Extract the [x, y] coordinate from the center of the cell holding the provided text.  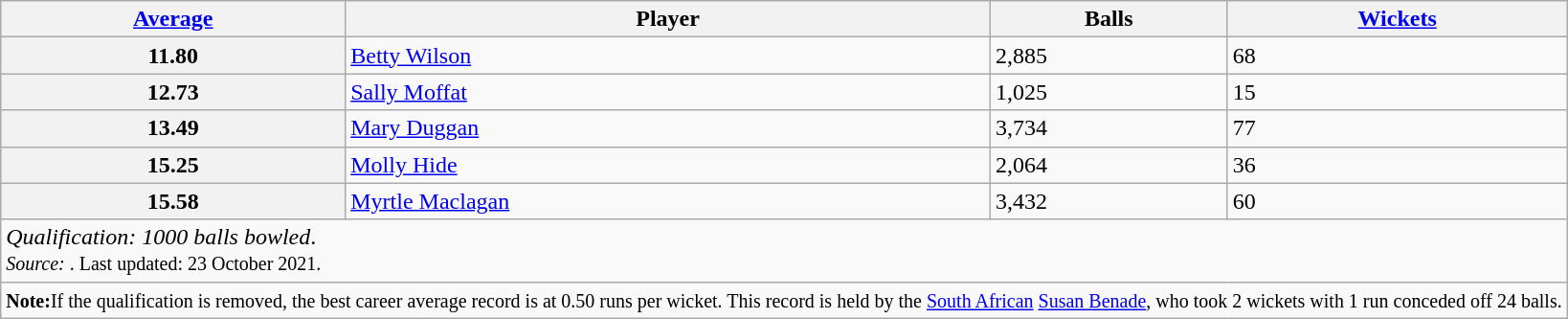
15.25 [173, 165]
1,025 [1109, 92]
Sally Moffat [668, 92]
Mary Duggan [668, 128]
Player [668, 19]
2,064 [1109, 165]
Balls [1109, 19]
12.73 [173, 92]
Molly Hide [668, 165]
3,432 [1109, 201]
2,885 [1109, 56]
60 [1398, 201]
Myrtle Maclagan [668, 201]
15.58 [173, 201]
13.49 [173, 128]
Average [173, 19]
Qualification: 1000 balls bowled.Source: . Last updated: 23 October 2021. [784, 251]
68 [1398, 56]
15 [1398, 92]
Betty Wilson [668, 56]
77 [1398, 128]
Wickets [1398, 19]
3,734 [1109, 128]
36 [1398, 165]
11.80 [173, 56]
